Output the (x, y) coordinate of the center of the cell containing the given text.  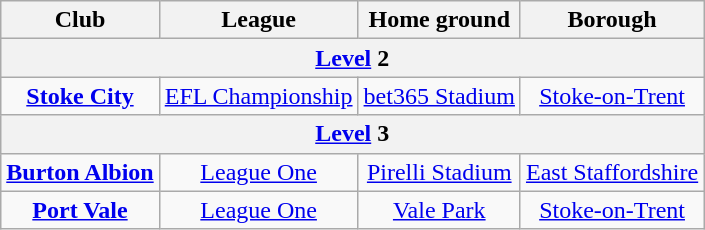
bet365 Stadium (439, 96)
EFL Championship (258, 96)
East Staffordshire (612, 172)
Level 3 (352, 134)
Burton Albion (80, 172)
Stoke City (80, 96)
League (258, 20)
Pirelli Stadium (439, 172)
Level 2 (352, 58)
Borough (612, 20)
Home ground (439, 20)
Vale Park (439, 210)
Club (80, 20)
Port Vale (80, 210)
